Identify which cell holds the provided text, then report its (X, Y) central coordinate. 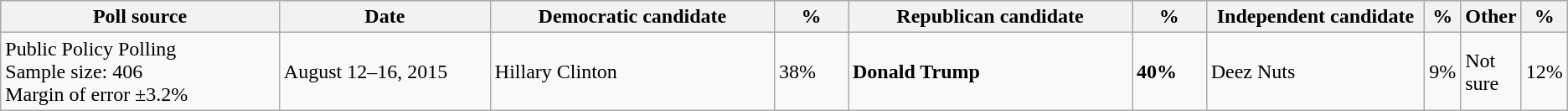
August 12–16, 2015 (384, 71)
Other (1491, 17)
Independent candidate (1315, 17)
Not sure (1491, 71)
Democratic candidate (632, 17)
Poll source (141, 17)
Republican candidate (990, 17)
Deez Nuts (1315, 71)
Hillary Clinton (632, 71)
38% (811, 71)
Date (384, 17)
Donald Trump (990, 71)
9% (1442, 71)
12% (1545, 71)
40% (1169, 71)
Public Policy PollingSample size: 406Margin of error ±3.2% (141, 71)
